Capture the cell that displays the provided text and extract its [X, Y] central coordinate. 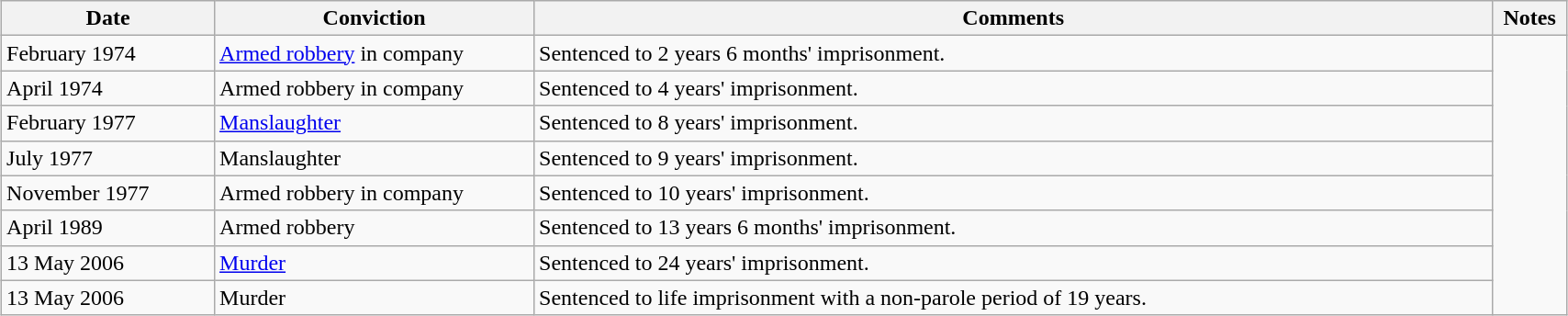
Comments [1014, 18]
Sentenced to 4 years' imprisonment. [1014, 88]
February 1974 [108, 53]
Sentenced to 8 years' imprisonment. [1014, 123]
July 1977 [108, 158]
Sentenced to 10 years' imprisonment. [1014, 193]
Sentenced to 24 years' imprisonment. [1014, 263]
April 1974 [108, 88]
Conviction [375, 18]
Sentenced to 13 years 6 months' imprisonment. [1014, 228]
Date [108, 18]
April 1989 [108, 228]
Sentenced to 2 years 6 months' imprisonment. [1014, 53]
February 1977 [108, 123]
Sentenced to life imprisonment with a non-parole period of 19 years. [1014, 298]
Notes [1529, 18]
Armed robbery [375, 228]
Sentenced to 9 years' imprisonment. [1014, 158]
November 1977 [108, 193]
